Extract the [X, Y] coordinate from the center of the cell holding the provided text.  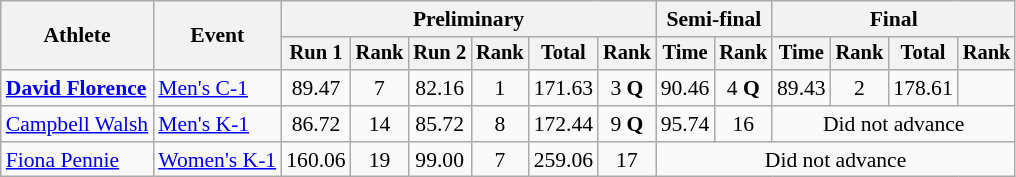
Men's K-1 [217, 124]
14 [380, 124]
89.47 [316, 88]
Run 1 [316, 54]
Men's C-1 [217, 88]
9 Q [627, 124]
89.43 [802, 88]
3 Q [627, 88]
8 [500, 124]
82.16 [440, 88]
Final [894, 19]
178.61 [922, 88]
Event [217, 36]
Preliminary [468, 19]
85.72 [440, 124]
171.63 [564, 88]
Did not advance [894, 124]
4 Q [743, 88]
1 [500, 88]
172.44 [564, 124]
Run 2 [440, 54]
86.72 [316, 124]
Campbell Walsh [77, 124]
David Florence [77, 88]
90.46 [686, 88]
2 [860, 88]
16 [743, 124]
Semi-final [714, 19]
95.74 [686, 124]
7 [380, 88]
Athlete [77, 36]
